From the cell containing the given text, extract its center point as [x, y] coordinate. 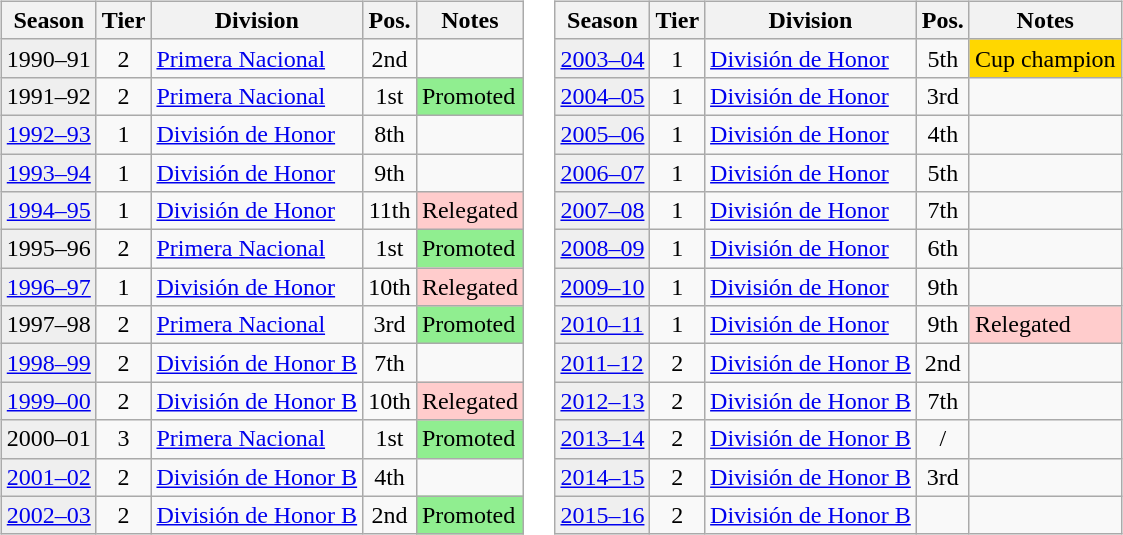
2009–10 [602, 287]
2014–15 [602, 477]
2002–03 [48, 515]
2006–07 [602, 173]
2011–12 [602, 363]
1990–91 [48, 58]
1997–98 [48, 325]
6th [942, 249]
2008–09 [602, 249]
2012–13 [602, 401]
2015–16 [602, 515]
2000–01 [48, 439]
1994–95 [48, 211]
/ [942, 439]
1998–99 [48, 363]
1991–92 [48, 96]
Cup champion [1045, 58]
2005–06 [602, 134]
1995–96 [48, 249]
2007–08 [602, 211]
8th [390, 134]
2003–04 [602, 58]
2001–02 [48, 477]
2013–14 [602, 439]
1999–00 [48, 401]
1996–97 [48, 287]
3 [124, 439]
2010–11 [602, 325]
11th [390, 211]
1992–93 [48, 134]
1993–94 [48, 173]
2004–05 [602, 96]
